Determine the [x, y] coordinate at the center of the cell enclosing the given text.  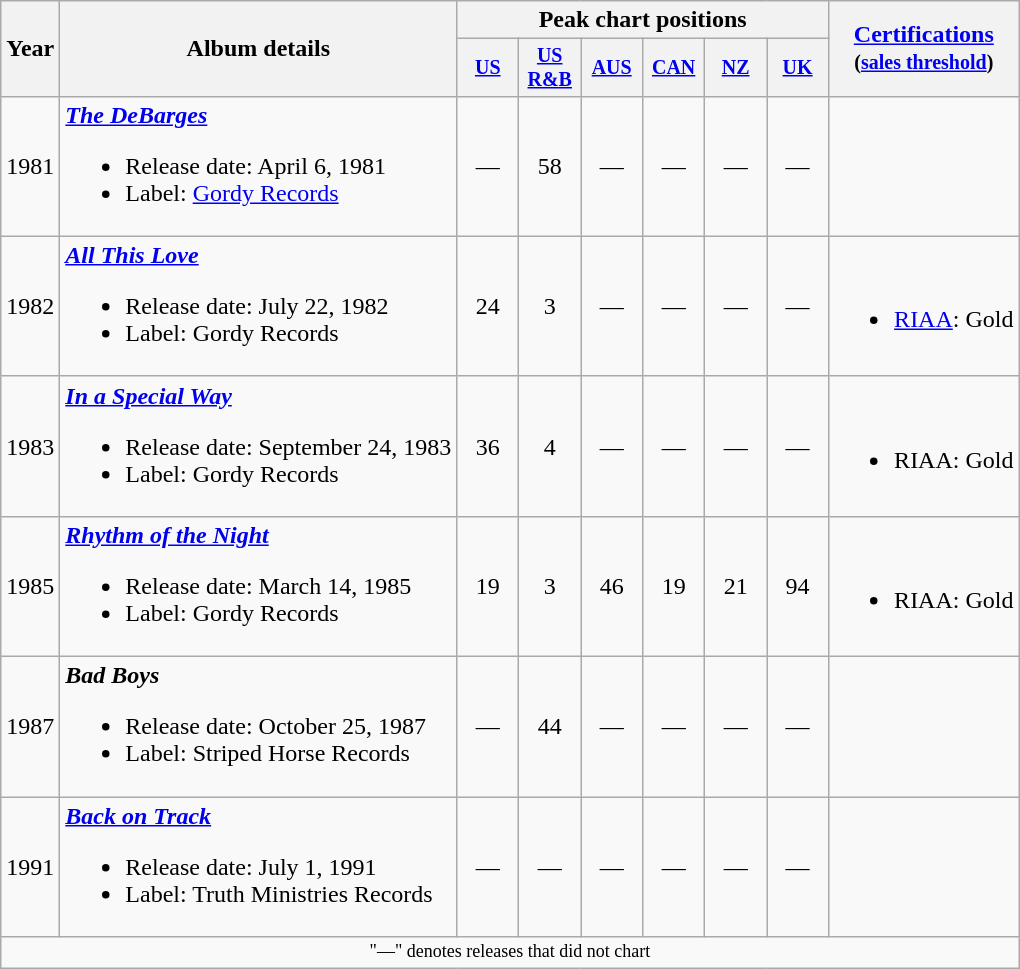
36 [488, 446]
1987 [30, 727]
In a Special WayRelease date: September 24, 1983Label: Gordy Records [258, 446]
1985 [30, 586]
21 [736, 586]
NZ [736, 68]
UK [798, 68]
AUS [612, 68]
44 [550, 727]
1981 [30, 166]
Rhythm of the NightRelease date: March 14, 1985Label: Gordy Records [258, 586]
Back on TrackRelease date: July 1, 1991Label: Truth Ministries Records [258, 867]
Peak chart positions [643, 20]
46 [612, 586]
Year [30, 49]
US [488, 68]
"—" denotes releases that did not chart [510, 952]
4 [550, 446]
1983 [30, 446]
1982 [30, 306]
US R&B [550, 68]
All This LoveRelease date: July 22, 1982Label: Gordy Records [258, 306]
The DeBargesRelease date: April 6, 1981Label: Gordy Records [258, 166]
Certifications(sales threshold) [924, 49]
24 [488, 306]
Album details [258, 49]
Bad BoysRelease date: October 25, 1987Label: Striped Horse Records [258, 727]
1991 [30, 867]
58 [550, 166]
CAN [674, 68]
94 [798, 586]
